From the cell containing the given text, extract its center point as [X, Y] coordinate. 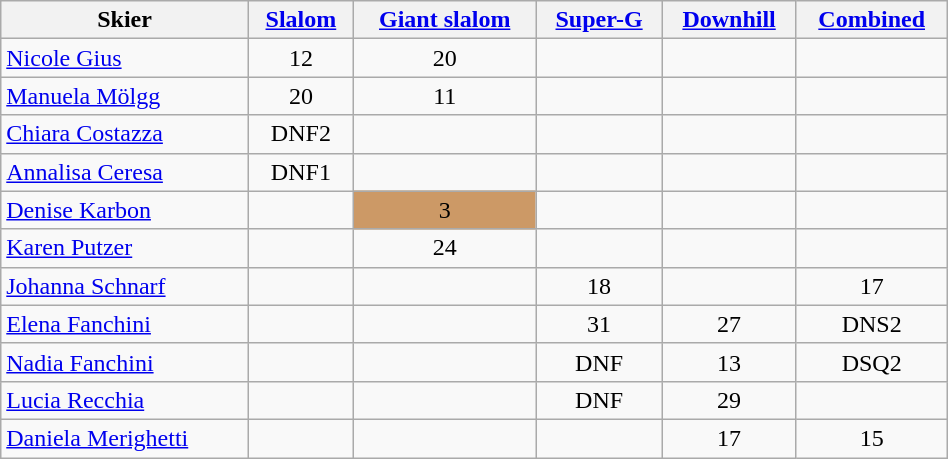
Slalom [300, 20]
24 [444, 248]
12 [300, 58]
Manuela Mölgg [125, 96]
31 [599, 324]
13 [729, 362]
DNS2 [872, 324]
15 [872, 438]
Combined [872, 20]
3 [444, 210]
DSQ2 [872, 362]
Super-G [599, 20]
Skier [125, 20]
Denise Karbon [125, 210]
Annalisa Ceresa [125, 172]
Nicole Gius [125, 58]
Giant slalom [444, 20]
Daniela Merighetti [125, 438]
Nadia Fanchini [125, 362]
Elena Fanchini [125, 324]
18 [599, 286]
Karen Putzer [125, 248]
27 [729, 324]
DNF2 [300, 134]
Johanna Schnarf [125, 286]
29 [729, 400]
Downhill [729, 20]
Chiara Costazza [125, 134]
Lucia Recchia [125, 400]
DNF1 [300, 172]
11 [444, 96]
